For the text-containing cell, return its midpoint in (X, Y) coordinate format. 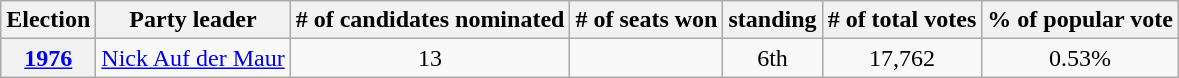
6th (772, 58)
13 (430, 58)
1976 (48, 58)
# of candidates nominated (430, 20)
0.53% (1080, 58)
17,762 (902, 58)
# of total votes (902, 20)
Party leader (193, 20)
standing (772, 20)
# of seats won (646, 20)
Election (48, 20)
% of popular vote (1080, 20)
Nick Auf der Maur (193, 58)
